Pinpoint the cell where the given text exists, returning its [x, y] midpoint coordinate. 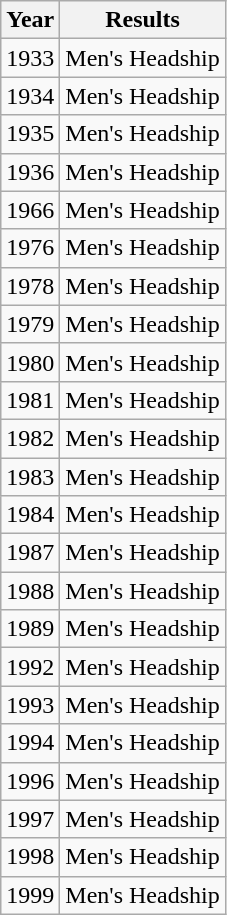
1982 [30, 438]
1997 [30, 819]
1984 [30, 515]
1935 [30, 134]
1993 [30, 705]
1979 [30, 324]
1992 [30, 667]
1976 [30, 248]
1978 [30, 286]
1989 [30, 629]
1983 [30, 477]
1933 [30, 58]
Results [142, 20]
1934 [30, 96]
1994 [30, 743]
1980 [30, 362]
1966 [30, 210]
1988 [30, 591]
1998 [30, 857]
1996 [30, 781]
Year [30, 20]
1987 [30, 553]
1999 [30, 895]
1981 [30, 400]
1936 [30, 172]
